For the text-containing cell, return its midpoint in (X, Y) coordinate format. 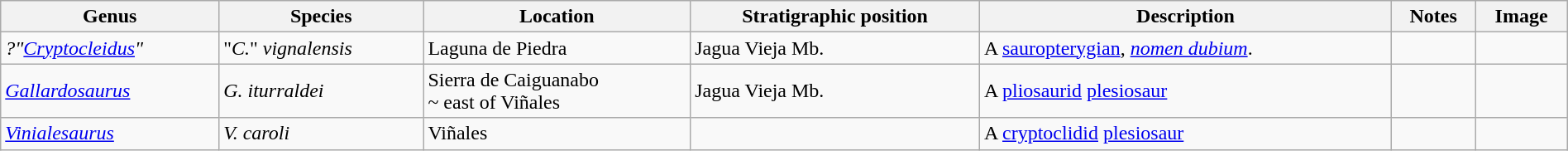
Species (321, 17)
Gallardosaurus (110, 91)
A sauropterygian, nomen dubium. (1185, 48)
G. iturraldei (321, 91)
Description (1185, 17)
"C." vignalensis (321, 48)
Sierra de Caiguanabo~ east of Viñales (557, 91)
Notes (1432, 17)
?"Cryptocleidus" (110, 48)
Genus (110, 17)
Stratigraphic position (835, 17)
Laguna de Piedra (557, 48)
Viñales (557, 134)
Vinialesaurus (110, 134)
A pliosaurid plesiosaur (1185, 91)
Image (1522, 17)
V. caroli (321, 134)
A cryptoclidid plesiosaur (1185, 134)
Location (557, 17)
